Provide the [x, y] coordinate of the cell's center where the given text is located.  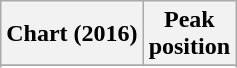
Chart (2016) [72, 34]
Peak position [189, 34]
